Extract the (x, y) coordinate from the center of the cell holding the provided text.  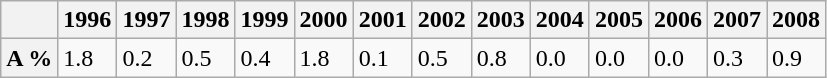
2004 (560, 20)
2000 (324, 20)
0.1 (382, 58)
2001 (382, 20)
1997 (146, 20)
0.3 (738, 58)
1998 (206, 20)
0.4 (264, 58)
2002 (442, 20)
2005 (618, 20)
2003 (500, 20)
1996 (88, 20)
1999 (264, 20)
2006 (678, 20)
A % (30, 58)
2008 (796, 20)
0.8 (500, 58)
2007 (738, 20)
0.2 (146, 58)
0.9 (796, 58)
